Determine the [x, y] coordinate at the center of the cell enclosing the given text.  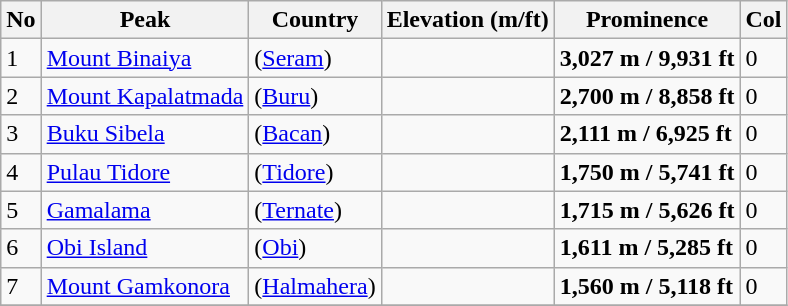
(Halmahera) [315, 286]
Mount Gamkonora [145, 286]
Elevation (m/ft) [468, 20]
1 [21, 58]
Peak [145, 20]
(Buru) [315, 96]
Buku Sibela [145, 134]
(Bacan) [315, 134]
3,027 m / 9,931 ft [647, 58]
(Seram) [315, 58]
Gamalama [145, 210]
3 [21, 134]
2 [21, 96]
6 [21, 248]
1,715 m / 5,626 ft [647, 210]
Pulau Tidore [145, 172]
Prominence [647, 20]
5 [21, 210]
4 [21, 172]
(Ternate) [315, 210]
Col [764, 20]
2,700 m / 8,858 ft [647, 96]
7 [21, 286]
1,750 m / 5,741 ft [647, 172]
1,611 m / 5,285 ft [647, 248]
Country [315, 20]
(Tidore) [315, 172]
1,560 m / 5,118 ft [647, 286]
(Obi) [315, 248]
Mount Binaiya [145, 58]
Mount Kapalatmada [145, 96]
2,111 m / 6,925 ft [647, 134]
Obi Island [145, 248]
No [21, 20]
